Determine the (x, y) coordinate at the center of the cell enclosing the given text.  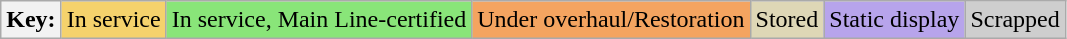
Static display (894, 20)
Scrapped (1015, 20)
Under overhaul/Restoration (611, 20)
In service, Main Line-certified (319, 20)
Stored (787, 20)
Key: (31, 20)
In service (114, 20)
